For the text-containing cell, return its midpoint in [x, y] coordinate format. 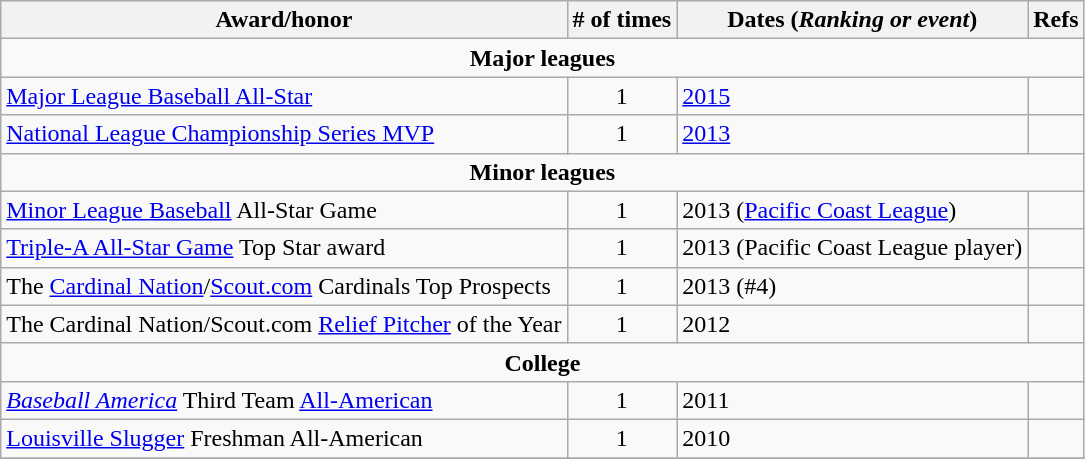
Minor leagues [542, 172]
National League Championship Series MVP [284, 134]
2010 [852, 438]
Louisville Slugger Freshman All-American [284, 438]
2013 (#4) [852, 286]
The Cardinal Nation/Scout.com Relief Pitcher of the Year [284, 324]
Dates (Ranking or event) [852, 20]
Minor League Baseball All-Star Game [284, 210]
Major League Baseball All-Star [284, 96]
2013 (Pacific Coast League player) [852, 248]
2012 [852, 324]
College [542, 362]
# of times [622, 20]
2013 (Pacific Coast League) [852, 210]
Triple-A All-Star Game Top Star award [284, 248]
2011 [852, 400]
The Cardinal Nation/Scout.com Cardinals Top Prospects [284, 286]
Baseball America Third Team All-American [284, 400]
2013 [852, 134]
2015 [852, 96]
Major leagues [542, 58]
Award/honor [284, 20]
Refs [1056, 20]
